Pinpoint the cell where the given text exists, returning its [X, Y] midpoint coordinate. 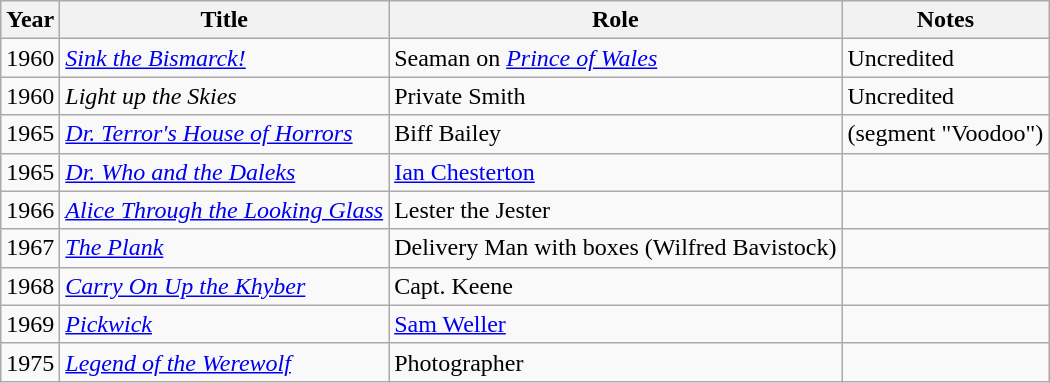
Delivery Man with boxes (Wilfred Bavistock) [616, 248]
Ian Chesterton [616, 172]
Sam Weller [616, 324]
1968 [30, 286]
Legend of the Werewolf [224, 362]
1966 [30, 210]
Pickwick [224, 324]
Dr. Who and the Daleks [224, 172]
Year [30, 20]
1967 [30, 248]
Dr. Terror's House of Horrors [224, 134]
Light up the Skies [224, 96]
Carry On Up the Khyber [224, 286]
Photographer [616, 362]
Sink the Bismarck! [224, 58]
Biff Bailey [616, 134]
Capt. Keene [616, 286]
Notes [946, 20]
Lester the Jester [616, 210]
(segment "Voodoo") [946, 134]
1969 [30, 324]
Private Smith [616, 96]
Title [224, 20]
1975 [30, 362]
Alice Through the Looking Glass [224, 210]
The Plank [224, 248]
Role [616, 20]
Seaman on Prince of Wales [616, 58]
